Detect which cell encompasses the target text, then output its (x, y) center coordinate. 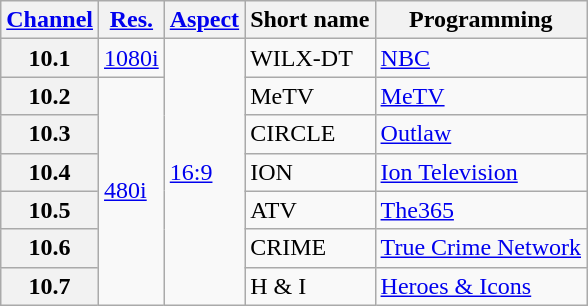
Short name (310, 20)
NBC (481, 58)
Aspect (204, 20)
10.5 (50, 210)
10.6 (50, 248)
Outlaw (481, 134)
Channel (50, 20)
H & I (310, 286)
480i (132, 191)
10.1 (50, 58)
Heroes & Icons (481, 286)
10.3 (50, 134)
Programming (481, 20)
1080i (132, 58)
CIRCLE (310, 134)
10.7 (50, 286)
ION (310, 172)
Ion Television (481, 172)
The365 (481, 210)
ATV (310, 210)
WILX-DT (310, 58)
CRIME (310, 248)
10.4 (50, 172)
Res. (132, 20)
True Crime Network (481, 248)
16:9 (204, 172)
10.2 (50, 96)
